Find where the given text appears and provide that cell's center as (x, y) coordinate. 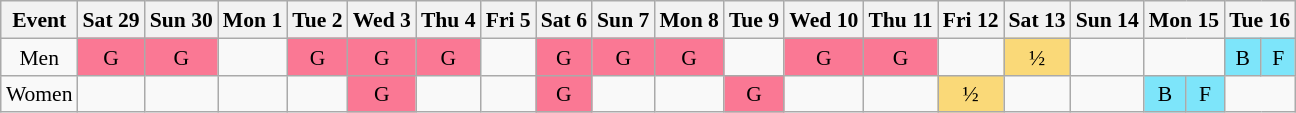
Sun 14 (1108, 20)
Wed 3 (382, 20)
Mon 1 (252, 20)
Sat 13 (1038, 20)
Fri 5 (508, 20)
Sun 30 (182, 20)
Women (40, 94)
Sat 6 (564, 20)
Sat 29 (112, 20)
Sun 7 (623, 20)
Wed 10 (824, 20)
Mon 15 (1184, 20)
Thu 11 (900, 20)
Tue 16 (1260, 20)
Fri 12 (971, 20)
Mon 8 (688, 20)
Men (40, 56)
Event (40, 20)
Tue 2 (317, 20)
Tue 9 (754, 20)
Thu 4 (448, 20)
